Detect which cell encompasses the target text, then output its (x, y) center coordinate. 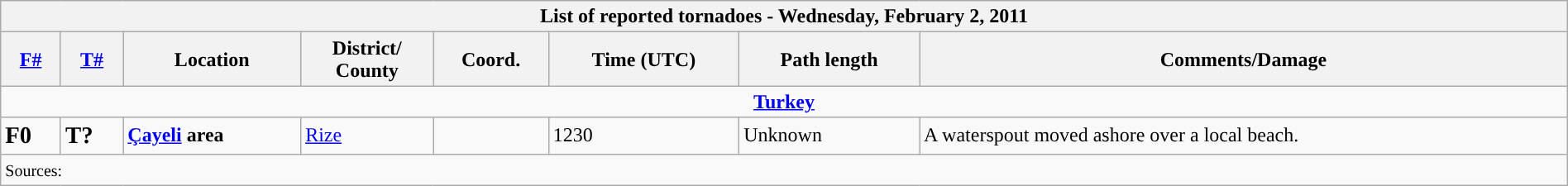
List of reported tornadoes - Wednesday, February 2, 2011 (784, 17)
F0 (31, 136)
Turkey (784, 102)
Location (212, 60)
F# (31, 60)
A waterspout moved ashore over a local beach. (1244, 136)
1230 (643, 136)
T? (91, 136)
Çayeli area (212, 136)
Time (UTC) (643, 60)
Coord. (491, 60)
Rize (367, 136)
Path length (829, 60)
Unknown (829, 136)
T# (91, 60)
Comments/Damage (1244, 60)
Sources: (784, 169)
District/County (367, 60)
